Extract the (x, y) coordinate from the center of the cell holding the provided text.  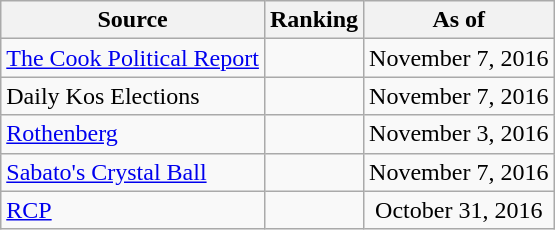
Sabato's Crystal Ball (133, 172)
October 31, 2016 (459, 210)
November 3, 2016 (459, 134)
Source (133, 20)
Ranking (314, 20)
RCP (133, 210)
The Cook Political Report (133, 58)
Rothenberg (133, 134)
As of (459, 20)
Daily Kos Elections (133, 96)
